Return (x, y) of the center of cell containing provided text 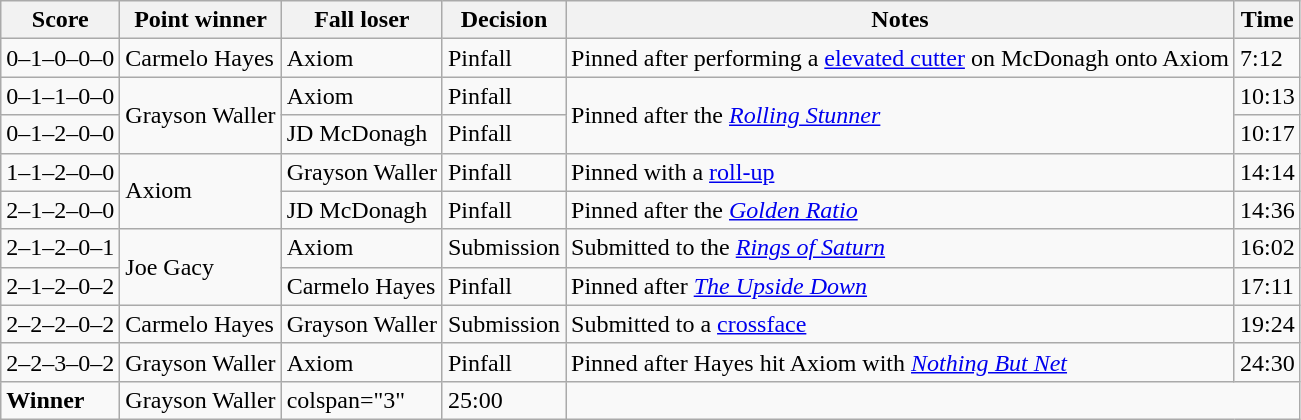
2–1–2–0–2 (60, 286)
Pinned after performing a elevated cutter on McDonagh onto Axiom (900, 58)
10:13 (1267, 96)
25:00 (504, 400)
Pinned after The Upside Down (900, 286)
0–1–2–0–0 (60, 134)
2–2–2–0–2 (60, 324)
Notes (900, 20)
Submitted to a crossface (900, 324)
0–1–1–0–0 (60, 96)
10:17 (1267, 134)
Decision (504, 20)
colspan="3" (362, 400)
2–1–2–0–0 (60, 210)
17:11 (1267, 286)
7:12 (1267, 58)
2–1–2–0–1 (60, 248)
24:30 (1267, 362)
Pinned after the Golden Ratio (900, 210)
2–2–3–0–2 (60, 362)
1–1–2–0–0 (60, 172)
Pinned after Hayes hit Axiom with Nothing But Net (900, 362)
Winner (60, 400)
Pinned after the Rolling Stunner (900, 115)
0–1–0–0–0 (60, 58)
Score (60, 20)
Fall loser (362, 20)
16:02 (1267, 248)
19:24 (1267, 324)
14:14 (1267, 172)
Pinned with a roll-up (900, 172)
14:36 (1267, 210)
Submitted to the Rings of Saturn (900, 248)
Point winner (200, 20)
Joe Gacy (200, 267)
Time (1267, 20)
